Identify which cell holds the provided text, then report its (x, y) central coordinate. 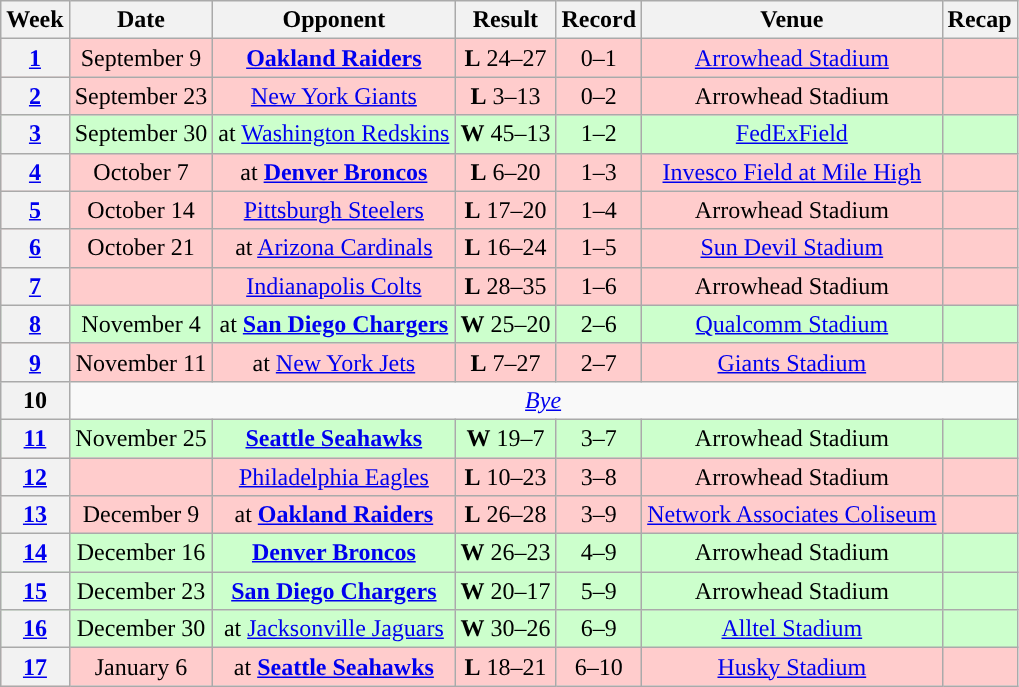
11 (35, 438)
FedExField (792, 134)
September 23 (141, 96)
10 (35, 400)
at San Diego Chargers (334, 324)
Husky Stadium (792, 667)
4 (35, 172)
W 45–13 (506, 134)
17 (35, 667)
Opponent (334, 20)
at Arizona Cardinals (334, 248)
W 20–17 (506, 591)
at Oakland Raiders (334, 515)
1–5 (599, 248)
Oakland Raiders (334, 58)
7 (35, 286)
Record (599, 20)
November 11 (141, 362)
at Washington Redskins (334, 134)
September 30 (141, 134)
1–3 (599, 172)
L 7–27 (506, 362)
2–6 (599, 324)
Denver Broncos (334, 553)
6–9 (599, 629)
1–6 (599, 286)
October 21 (141, 248)
2–7 (599, 362)
5–9 (599, 591)
0–1 (599, 58)
October 7 (141, 172)
Result (506, 20)
November 4 (141, 324)
W 19–7 (506, 438)
Venue (792, 20)
L 28–35 (506, 286)
4–9 (599, 553)
Sun Devil Stadium (792, 248)
6–10 (599, 667)
L 3–13 (506, 96)
January 6 (141, 667)
5 (35, 210)
New York Giants (334, 96)
November 25 (141, 438)
September 9 (141, 58)
at Denver Broncos (334, 172)
L 6–20 (506, 172)
San Diego Chargers (334, 591)
Date (141, 20)
December 16 (141, 553)
Giants Stadium (792, 362)
Network Associates Coliseum (792, 515)
at Seattle Seahawks (334, 667)
15 (35, 591)
L 26–28 (506, 515)
Qualcomm Stadium (792, 324)
3–8 (599, 477)
13 (35, 515)
1 (35, 58)
L 10–23 (506, 477)
1–4 (599, 210)
3–7 (599, 438)
1–2 (599, 134)
Philadelphia Eagles (334, 477)
3 (35, 134)
December 30 (141, 629)
0–2 (599, 96)
Recap (980, 20)
14 (35, 553)
L 24–27 (506, 58)
9 (35, 362)
3–9 (599, 515)
L 17–20 (506, 210)
at New York Jets (334, 362)
W 26–23 (506, 553)
L 16–24 (506, 248)
December 9 (141, 515)
W 25–20 (506, 324)
Pittsburgh Steelers (334, 210)
Indianapolis Colts (334, 286)
16 (35, 629)
October 14 (141, 210)
Alltel Stadium (792, 629)
L 18–21 (506, 667)
Seattle Seahawks (334, 438)
Invesco Field at Mile High (792, 172)
2 (35, 96)
Bye (543, 400)
at Jacksonville Jaguars (334, 629)
6 (35, 248)
Week (35, 20)
12 (35, 477)
December 23 (141, 591)
8 (35, 324)
W 30–26 (506, 629)
